Scan for the cell matching the given text and deliver its (x, y) coordinate at center. 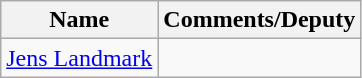
Name (80, 20)
Comments/Deputy (260, 20)
Jens Landmark (80, 58)
